Identify which cell holds the provided text, then report its [X, Y] central coordinate. 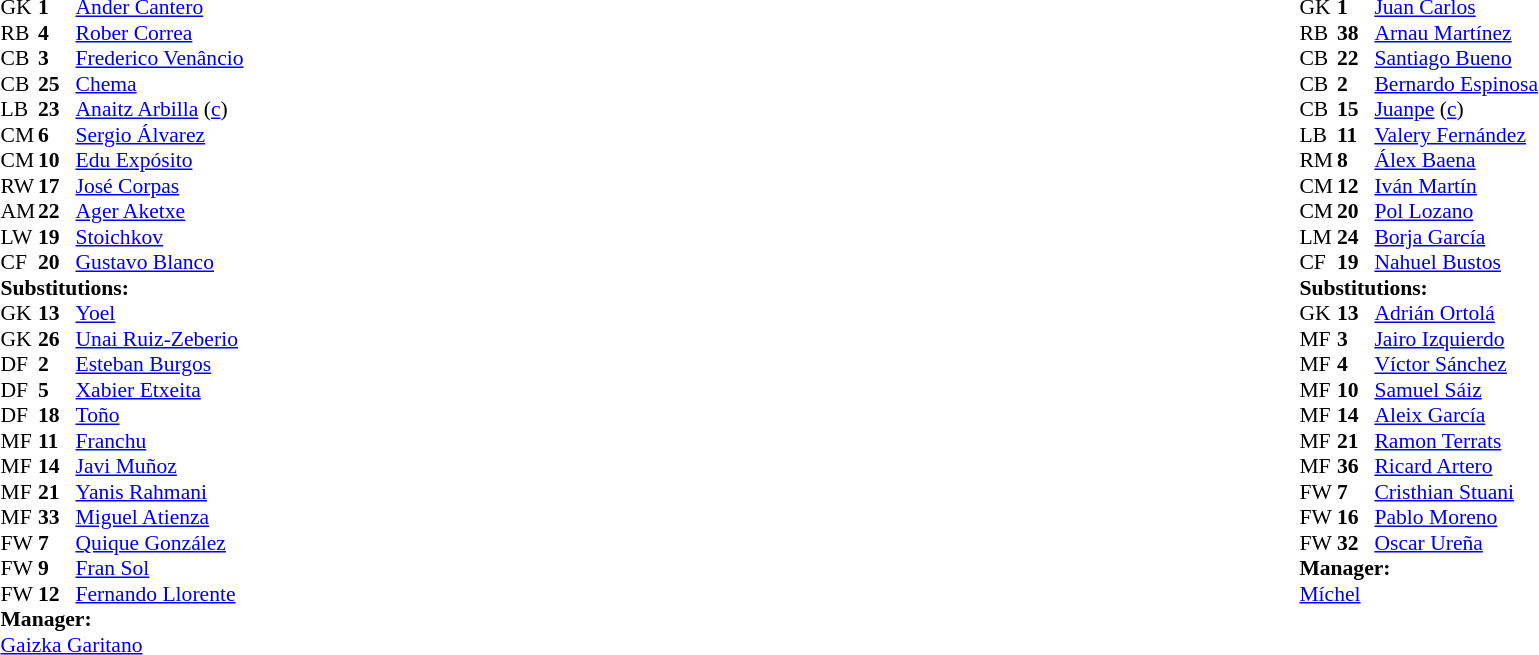
Javi Muñoz [160, 467]
26 [57, 339]
Ramon Terrats [1456, 441]
Fran Sol [160, 569]
Adrián Ortolá [1456, 313]
Iván Martín [1456, 186]
Frederico Venâncio [160, 59]
Borja García [1456, 237]
Toño [160, 415]
17 [57, 186]
24 [1356, 237]
Oscar Ureña [1456, 543]
5 [57, 390]
Álex Baena [1456, 161]
36 [1356, 467]
15 [1356, 109]
38 [1356, 33]
Pol Lozano [1456, 211]
18 [57, 415]
Stoichkov [160, 237]
Unai Ruiz-Zeberio [160, 339]
Yanis Rahmani [160, 492]
16 [1356, 517]
Bernardo Espinosa [1456, 84]
Jairo Izquierdo [1456, 339]
RW [19, 186]
Chema [160, 84]
Esteban Burgos [160, 365]
Cristhian Stuani [1456, 492]
Juanpe (c) [1456, 109]
Víctor Sánchez [1456, 365]
José Corpas [160, 186]
Fernando Llorente [160, 594]
Nahuel Bustos [1456, 263]
Aleix García [1456, 415]
RM [1318, 161]
Valery Fernández [1456, 135]
23 [57, 109]
LM [1318, 237]
8 [1356, 161]
Santiago Bueno [1456, 59]
Miguel Atienza [160, 517]
Xabier Etxeita [160, 390]
Pablo Moreno [1456, 517]
6 [57, 135]
Yoel [160, 313]
Samuel Sáiz [1456, 390]
32 [1356, 543]
Sergio Álvarez [160, 135]
Arnau Martínez [1456, 33]
Ricard Artero [1456, 467]
25 [57, 84]
Rober Correa [160, 33]
LW [19, 237]
Edu Expósito [160, 161]
33 [57, 517]
Míchel [1418, 594]
Anaitz Arbilla (c) [160, 109]
Franchu [160, 441]
9 [57, 569]
Gustavo Blanco [160, 263]
Ager Aketxe [160, 211]
Quique González [160, 543]
AM [19, 211]
